Locate the cell with the specified text and output its (X, Y) center coordinate. 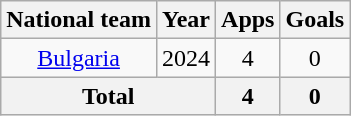
National team (79, 20)
Goals (315, 20)
Bulgaria (79, 58)
Year (186, 20)
Total (108, 96)
2024 (186, 58)
Apps (248, 20)
